Capture the cell that displays the provided text and extract its (x, y) central coordinate. 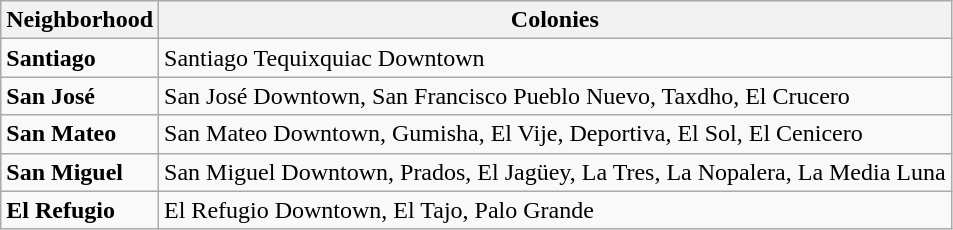
Neighborhood (80, 20)
San José Downtown, San Francisco Pueblo Nuevo, Taxdho, El Crucero (556, 96)
Colonies (556, 20)
San José (80, 96)
El Refugio Downtown, El Tajo, Palo Grande (556, 210)
El Refugio (80, 210)
Santiago Tequixquiac Downtown (556, 58)
San Mateo Downtown, Gumisha, El Vije, Deportiva, El Sol, El Cenicero (556, 134)
San Mateo (80, 134)
San Miguel Downtown, Prados, El Jagüey, La Tres, La Nopalera, La Media Luna (556, 172)
San Miguel (80, 172)
Santiago (80, 58)
